Locate the cell with the specified text and output its (x, y) center coordinate. 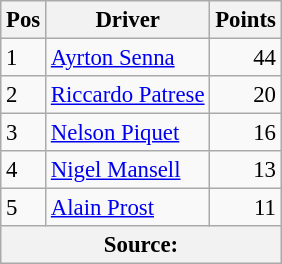
Driver (128, 20)
2 (24, 95)
Riccardo Patrese (128, 95)
13 (246, 170)
Nigel Mansell (128, 170)
Pos (24, 20)
20 (246, 95)
Nelson Piquet (128, 133)
4 (24, 170)
16 (246, 133)
5 (24, 208)
Alain Prost (128, 208)
1 (24, 58)
Ayrton Senna (128, 58)
Source: (141, 245)
44 (246, 58)
Points (246, 20)
3 (24, 133)
11 (246, 208)
